Provide the (x, y) coordinate of the cell's center where the given text is located.  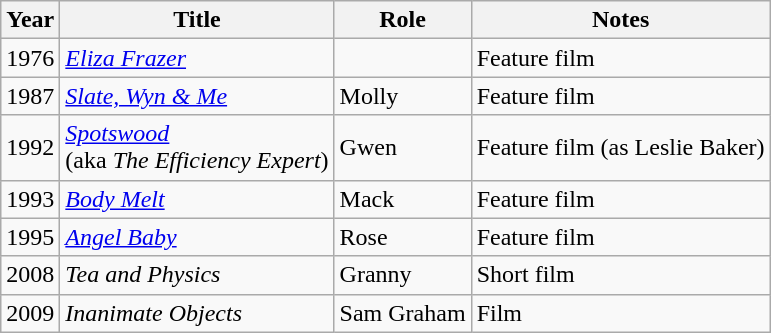
Rose (402, 237)
Role (402, 20)
Angel Baby (197, 237)
Title (197, 20)
Granny (402, 275)
Tea and Physics (197, 275)
Feature film (as Leslie Baker) (620, 148)
1976 (30, 58)
Gwen (402, 148)
Notes (620, 20)
1993 (30, 199)
Short film (620, 275)
Year (30, 20)
2009 (30, 313)
Slate, Wyn & Me (197, 96)
1987 (30, 96)
Inanimate Objects (197, 313)
2008 (30, 275)
Mack (402, 199)
Body Melt (197, 199)
Spotswood(aka The Efficiency Expert) (197, 148)
1995 (30, 237)
Film (620, 313)
Eliza Frazer (197, 58)
1992 (30, 148)
Molly (402, 96)
Sam Graham (402, 313)
